Return the (x, y) coordinate for the center point of the cell that contains the specified text.  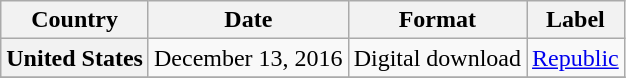
Format (437, 20)
Country (75, 20)
Republic (576, 58)
Date (248, 20)
Label (576, 20)
December 13, 2016 (248, 58)
United States (75, 58)
Digital download (437, 58)
